Locate the cell with the specified text and output its (X, Y) center coordinate. 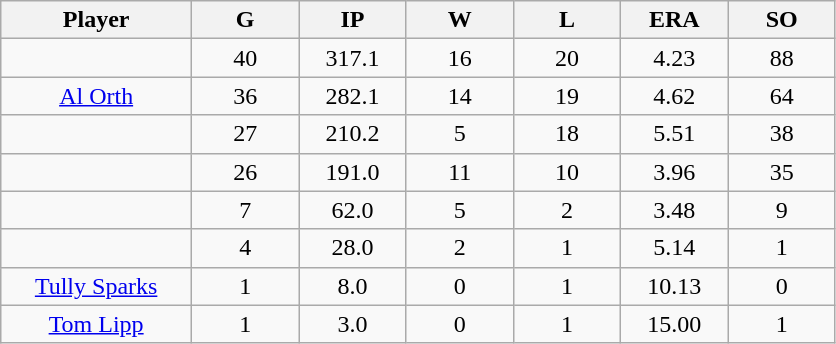
35 (782, 172)
14 (460, 96)
10 (566, 172)
4.23 (674, 58)
3.0 (352, 324)
210.2 (352, 134)
20 (566, 58)
28.0 (352, 248)
5.14 (674, 248)
L (566, 20)
Al Orth (96, 96)
Tom Lipp (96, 324)
317.1 (352, 58)
16 (460, 58)
18 (566, 134)
4.62 (674, 96)
7 (246, 210)
27 (246, 134)
64 (782, 96)
11 (460, 172)
IP (352, 20)
10.13 (674, 286)
W (460, 20)
3.48 (674, 210)
19 (566, 96)
3.96 (674, 172)
5.51 (674, 134)
88 (782, 58)
8.0 (352, 286)
26 (246, 172)
15.00 (674, 324)
40 (246, 58)
9 (782, 210)
Player (96, 20)
36 (246, 96)
62.0 (352, 210)
G (246, 20)
38 (782, 134)
4 (246, 248)
282.1 (352, 96)
191.0 (352, 172)
ERA (674, 20)
SO (782, 20)
Tully Sparks (96, 286)
